Search for the cell housing the specified text and yield its [X, Y] center coordinate. 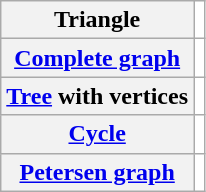
Triangle [98, 20]
Cycle [98, 134]
Tree with vertices [98, 96]
Petersen graph [98, 172]
Complete graph [98, 58]
